From the cell containing the given text, extract its center point as (x, y) coordinate. 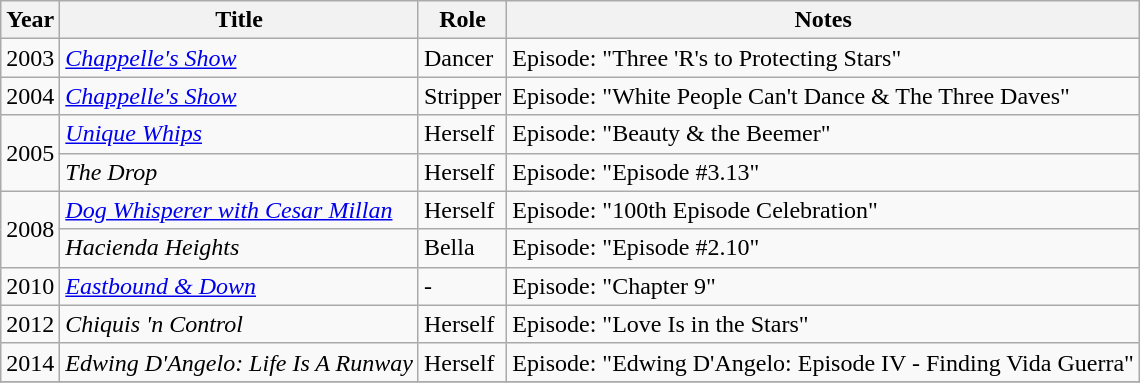
Year (30, 20)
Edwing D'Angelo: Life Is A Runway (240, 362)
Episode: "Episode #3.13" (824, 172)
Dancer (462, 58)
Title (240, 20)
Episode: "Edwing D'Angelo: Episode IV - Finding Vida Guerra" (824, 362)
Stripper (462, 96)
2004 (30, 96)
Episode: "Love Is in the Stars" (824, 324)
Notes (824, 20)
Bella (462, 248)
Dog Whisperer with Cesar Millan (240, 210)
Role (462, 20)
Episode: "Chapter 9" (824, 286)
Episode: "White People Can't Dance & The Three Daves" (824, 96)
2003 (30, 58)
Episode: "Beauty & the Beemer" (824, 134)
2014 (30, 362)
The Drop (240, 172)
2012 (30, 324)
Eastbound & Down (240, 286)
Episode: "100th Episode Celebration" (824, 210)
2008 (30, 229)
2005 (30, 153)
Unique Whips (240, 134)
Episode: "Episode #2.10" (824, 248)
Hacienda Heights (240, 248)
2010 (30, 286)
Episode: "Three 'R's to Protecting Stars" (824, 58)
- (462, 286)
Chiquis 'n Control (240, 324)
